Return the [X, Y] coordinate for the center point of the cell that contains the specified text.  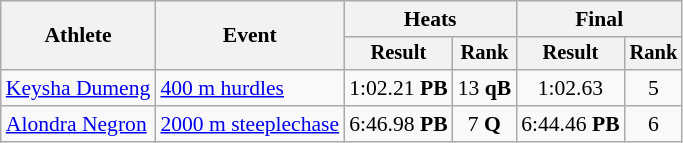
Event [250, 36]
6:44.46 PB [570, 124]
5 [654, 88]
7 Q [485, 124]
Keysha Dumeng [78, 88]
400 m hurdles [250, 88]
6 [654, 124]
2000 m steeplechase [250, 124]
Athlete [78, 36]
Alondra Negron [78, 124]
6:46.98 PB [398, 124]
13 qB [485, 88]
Heats [430, 19]
1:02.63 [570, 88]
1:02.21 PB [398, 88]
Final [599, 19]
